Locate the cell with the specified text and output its [X, Y] center coordinate. 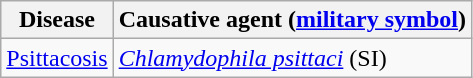
Psittacosis [57, 58]
Chlamydophila psittaci (SI) [292, 58]
Causative agent (military symbol) [292, 20]
Disease [57, 20]
